Identify which cell holds the provided text, then report its [x, y] central coordinate. 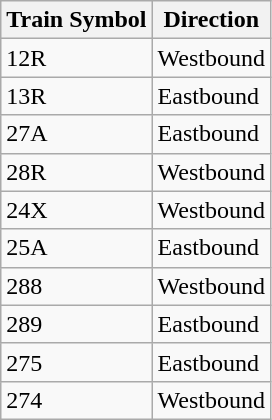
28R [76, 172]
13R [76, 96]
Train Symbol [76, 20]
12R [76, 58]
Direction [211, 20]
24X [76, 210]
25A [76, 248]
289 [76, 324]
288 [76, 286]
27A [76, 134]
275 [76, 362]
274 [76, 400]
